Output the (X, Y) coordinate of the center of the cell containing the given text.  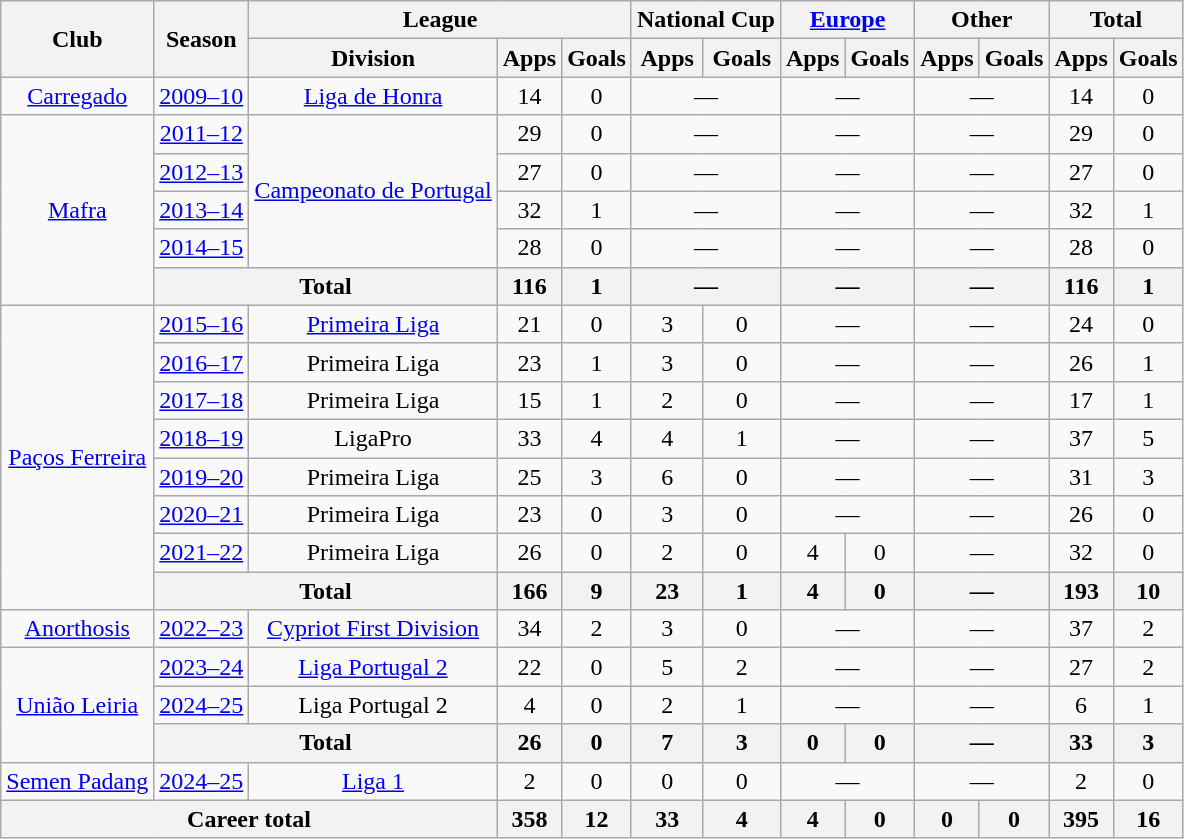
2012–13 (202, 172)
League (440, 20)
Liga de Honra (373, 96)
16 (1148, 819)
Paços Ferreira (78, 457)
17 (1081, 400)
Mafra (78, 210)
12 (597, 819)
2023–24 (202, 667)
Europe (847, 20)
2015–16 (202, 324)
2016–17 (202, 362)
União Leiria (78, 705)
Liga 1 (373, 781)
Career total (249, 819)
25 (529, 477)
31 (1081, 477)
Campeonato de Portugal (373, 191)
166 (529, 591)
Season (202, 39)
2013–14 (202, 210)
395 (1081, 819)
7 (667, 743)
34 (529, 629)
Cypriot First Division (373, 629)
2018–19 (202, 438)
2014–15 (202, 248)
Club (78, 39)
National Cup (706, 20)
24 (1081, 324)
22 (529, 667)
Division (373, 58)
2009–10 (202, 96)
9 (597, 591)
Semen Padang (78, 781)
2017–18 (202, 400)
LigaPro (373, 438)
15 (529, 400)
Anorthosis (78, 629)
2022–23 (202, 629)
21 (529, 324)
2021–22 (202, 553)
2019–20 (202, 477)
10 (1148, 591)
2020–21 (202, 515)
358 (529, 819)
193 (1081, 591)
Other (982, 20)
Carregado (78, 96)
2011–12 (202, 134)
